Locate the cell with the specified text and output its (X, Y) center coordinate. 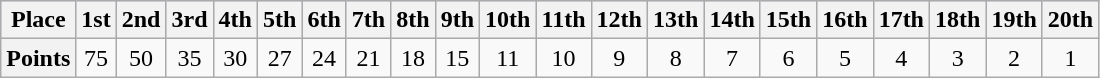
1st (96, 20)
3 (958, 58)
9 (619, 58)
27 (279, 58)
30 (235, 58)
5th (279, 20)
10th (508, 20)
2nd (141, 20)
16th (845, 20)
17th (901, 20)
11 (508, 58)
19th (1014, 20)
Place (38, 20)
35 (190, 58)
10 (564, 58)
15th (788, 20)
15 (457, 58)
75 (96, 58)
11th (564, 20)
5 (845, 58)
7th (368, 20)
4 (901, 58)
14th (732, 20)
3rd (190, 20)
50 (141, 58)
13th (675, 20)
24 (324, 58)
12th (619, 20)
7 (732, 58)
21 (368, 58)
1 (1070, 58)
18th (958, 20)
9th (457, 20)
8th (413, 20)
18 (413, 58)
4th (235, 20)
2 (1014, 58)
6th (324, 20)
Points (38, 58)
8 (675, 58)
20th (1070, 20)
6 (788, 58)
